Scan for the cell matching the given text and deliver its (x, y) coordinate at center. 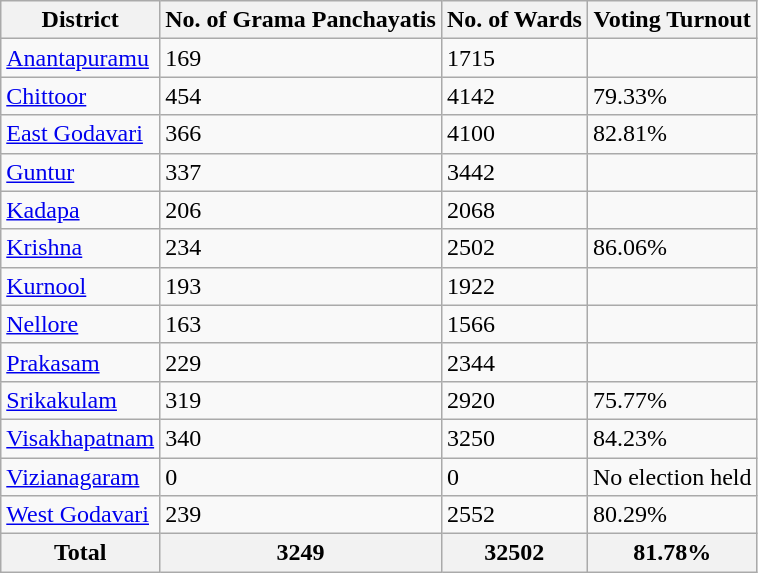
319 (301, 400)
169 (301, 58)
239 (301, 515)
Krishna (80, 248)
84.23% (672, 438)
454 (301, 96)
Kurnool (80, 286)
Prakasam (80, 362)
Voting Turnout (672, 20)
206 (301, 210)
3442 (514, 172)
1715 (514, 58)
Total (80, 553)
193 (301, 286)
234 (301, 248)
75.77% (672, 400)
District (80, 20)
86.06% (672, 248)
Vizianagaram (80, 477)
Visakhapatnam (80, 438)
Kadapa (80, 210)
3249 (301, 553)
229 (301, 362)
4142 (514, 96)
Srikakulam (80, 400)
No election held (672, 477)
Chittoor (80, 96)
337 (301, 172)
340 (301, 438)
2068 (514, 210)
Nellore (80, 324)
32502 (514, 553)
Guntur (80, 172)
2502 (514, 248)
1922 (514, 286)
Anantapuramu (80, 58)
79.33% (672, 96)
East Godavari (80, 134)
4100 (514, 134)
2552 (514, 515)
366 (301, 134)
80.29% (672, 515)
2920 (514, 400)
No. of Wards (514, 20)
163 (301, 324)
West Godavari (80, 515)
81.78% (672, 553)
1566 (514, 324)
82.81% (672, 134)
2344 (514, 362)
3250 (514, 438)
No. of Grama Panchayatis (301, 20)
